For the text-containing cell, return its midpoint in [X, Y] coordinate format. 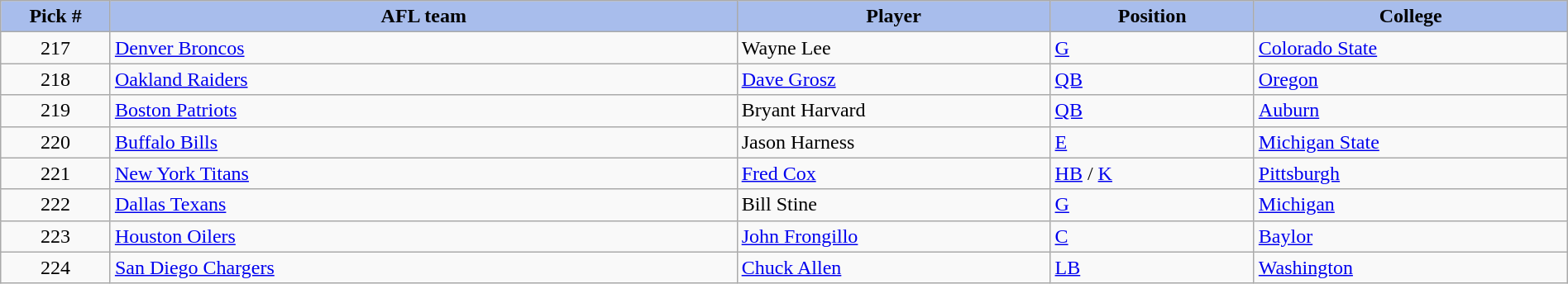
222 [56, 205]
John Frongillo [893, 236]
Houston Oilers [423, 236]
San Diego Chargers [423, 267]
Dave Grosz [893, 79]
Buffalo Bills [423, 142]
Michigan State [1411, 142]
Bill Stine [893, 205]
224 [56, 267]
LB [1152, 267]
Auburn [1411, 111]
220 [56, 142]
221 [56, 173]
Denver Broncos [423, 48]
Oregon [1411, 79]
Washington [1411, 267]
E [1152, 142]
C [1152, 236]
Pick # [56, 17]
Dallas Texans [423, 205]
HB / K [1152, 173]
223 [56, 236]
College [1411, 17]
Bryant Harvard [893, 111]
Player [893, 17]
Boston Patriots [423, 111]
Baylor [1411, 236]
Michigan [1411, 205]
AFL team [423, 17]
Jason Harness [893, 142]
Wayne Lee [893, 48]
Pittsburgh [1411, 173]
Chuck Allen [893, 267]
Position [1152, 17]
Fred Cox [893, 173]
217 [56, 48]
218 [56, 79]
Oakland Raiders [423, 79]
219 [56, 111]
New York Titans [423, 173]
Colorado State [1411, 48]
